Determine the [X, Y] coordinate at the center of the cell enclosing the given text.  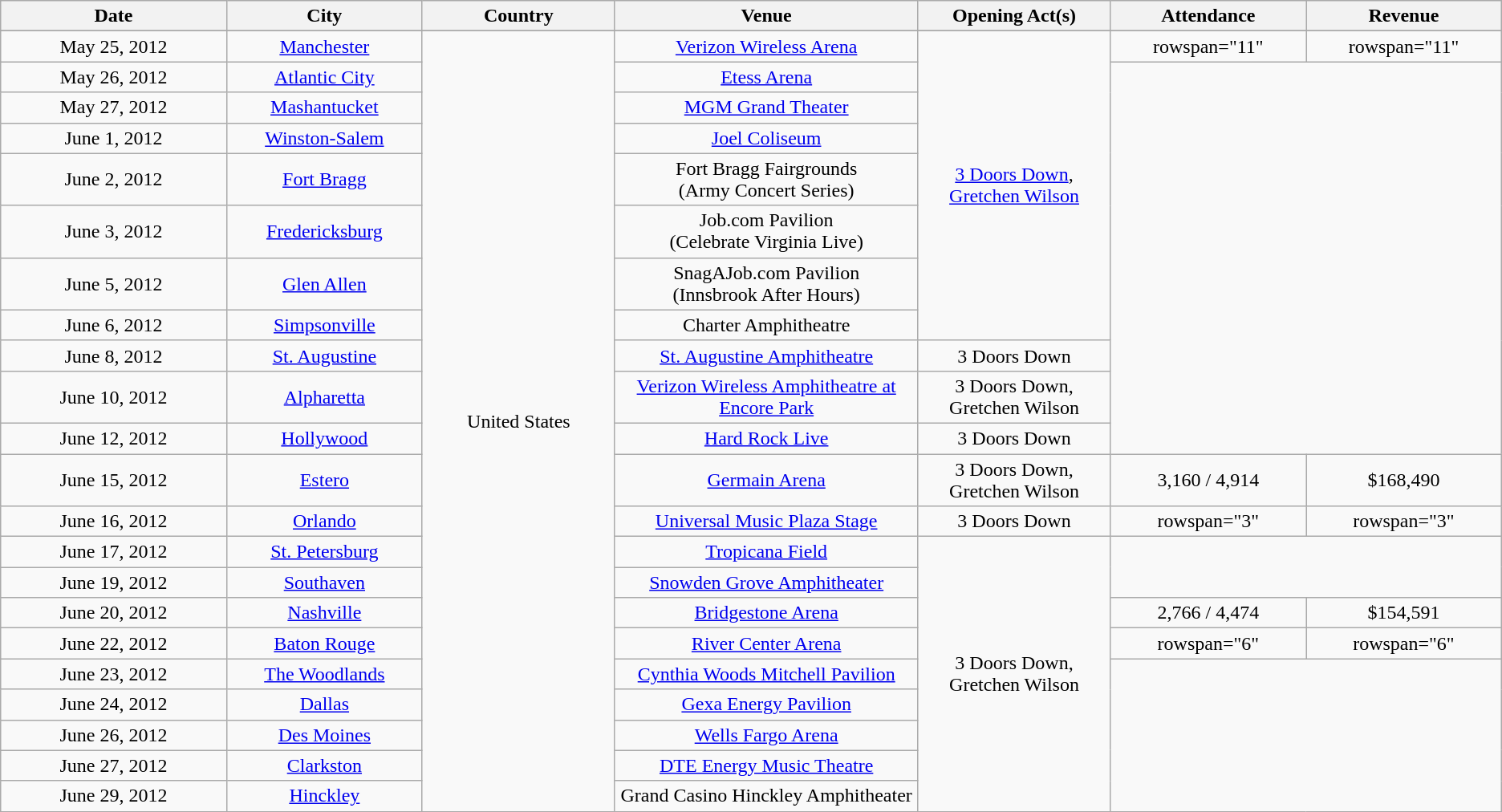
Simpsonville [324, 325]
June 12, 2012 [114, 438]
June 10, 2012 [114, 396]
June 22, 2012 [114, 644]
Grand Casino Hinckley Amphitheater [766, 796]
June 8, 2012 [114, 355]
Etess Arena [766, 77]
United States [518, 421]
$168,490 [1404, 480]
St. Petersburg [324, 552]
Gexa Energy Pavilion [766, 704]
May 27, 2012 [114, 108]
Joel Coliseum [766, 138]
Fredericksburg [324, 231]
2,766 / 4,474 [1208, 613]
June 26, 2012 [114, 735]
June 5, 2012 [114, 284]
Hollywood [324, 438]
Job.com Pavilion(Celebrate Virginia Live) [766, 231]
DTE Energy Music Theatre [766, 765]
June 19, 2012 [114, 583]
Cynthia Woods Mitchell Pavilion [766, 674]
3,160 / 4,914 [1208, 480]
Germain Arena [766, 480]
Manchester [324, 47]
Verizon Wireless Arena [766, 47]
June 27, 2012 [114, 765]
Bridgestone Arena [766, 613]
The Woodlands [324, 674]
June 29, 2012 [114, 796]
Universal Music Plaza Stage [766, 522]
Baton Rouge [324, 644]
Estero [324, 480]
June 16, 2012 [114, 522]
Alpharetta [324, 396]
June 17, 2012 [114, 552]
June 23, 2012 [114, 674]
May 25, 2012 [114, 47]
June 2, 2012 [114, 180]
Verizon Wireless Amphitheatre at Encore Park [766, 396]
Venue [766, 16]
Winston-Salem [324, 138]
Des Moines [324, 735]
June 3, 2012 [114, 231]
St. Augustine Amphitheatre [766, 355]
Date [114, 16]
Wells Fargo Arena [766, 735]
June 6, 2012 [114, 325]
Mashantucket [324, 108]
Attendance [1208, 16]
River Center Arena [766, 644]
Atlantic City [324, 77]
City [324, 16]
June 15, 2012 [114, 480]
Clarkston [324, 765]
SnagAJob.com Pavilion(Innsbrook After Hours) [766, 284]
Fort Bragg Fairgrounds(Army Concert Series) [766, 180]
St. Augustine [324, 355]
Glen Allen [324, 284]
Dallas [324, 704]
June 24, 2012 [114, 704]
Nashville [324, 613]
Revenue [1404, 16]
Fort Bragg [324, 180]
June 1, 2012 [114, 138]
May 26, 2012 [114, 77]
Orlando [324, 522]
Charter Amphitheatre [766, 325]
June 20, 2012 [114, 613]
Opening Act(s) [1014, 16]
Tropicana Field [766, 552]
MGM Grand Theater [766, 108]
$154,591 [1404, 613]
Southaven [324, 583]
Country [518, 16]
Snowden Grove Amphitheater [766, 583]
Hard Rock Live [766, 438]
Hinckley [324, 796]
